Return the (x, y) coordinate for the center point of the cell that contains the specified text.  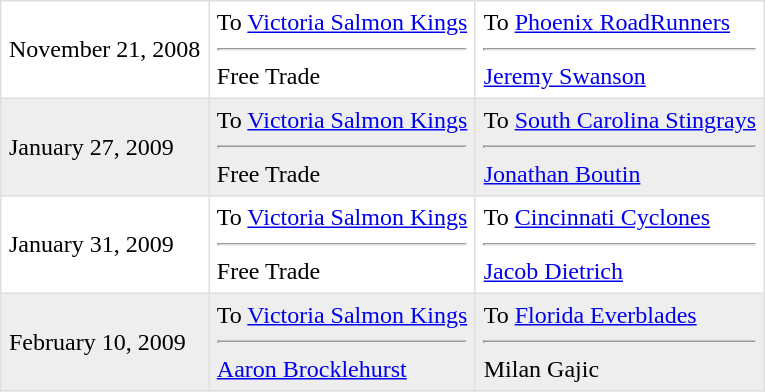
To Phoenix RoadRunnersJeremy Swanson (620, 50)
November 21, 2008 (105, 50)
January 31, 2009 (105, 245)
To South Carolina StingraysJonathan Boutin (620, 147)
February 10, 2009 (105, 342)
To Victoria Salmon KingsAaron Brocklehurst (342, 342)
To Cincinnati CyclonesJacob Dietrich (620, 245)
To Florida EverbladesMilan Gajic (620, 342)
January 27, 2009 (105, 147)
